Pinpoint the cell where the given text exists, returning its (X, Y) midpoint coordinate. 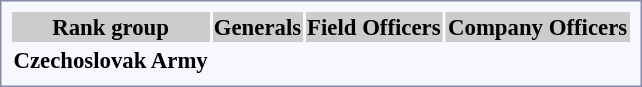
Czechoslovak Army (110, 60)
Company Officers (538, 27)
Rank group (110, 27)
Field Officers (374, 27)
Generals (257, 27)
